Search for the cell housing the specified text and yield its [X, Y] center coordinate. 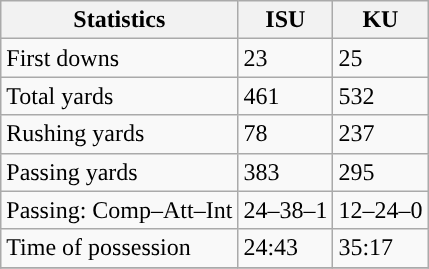
Rushing yards [120, 134]
Passing: Comp–Att–Int [120, 210]
Statistics [120, 20]
35:17 [380, 248]
78 [286, 134]
24:43 [286, 248]
First downs [120, 58]
23 [286, 58]
Total yards [120, 96]
461 [286, 96]
24–38–1 [286, 210]
KU [380, 20]
383 [286, 172]
Passing yards [120, 172]
295 [380, 172]
Time of possession [120, 248]
25 [380, 58]
12–24–0 [380, 210]
532 [380, 96]
ISU [286, 20]
237 [380, 134]
